Scan for the cell matching the given text and deliver its [X, Y] coordinate at center. 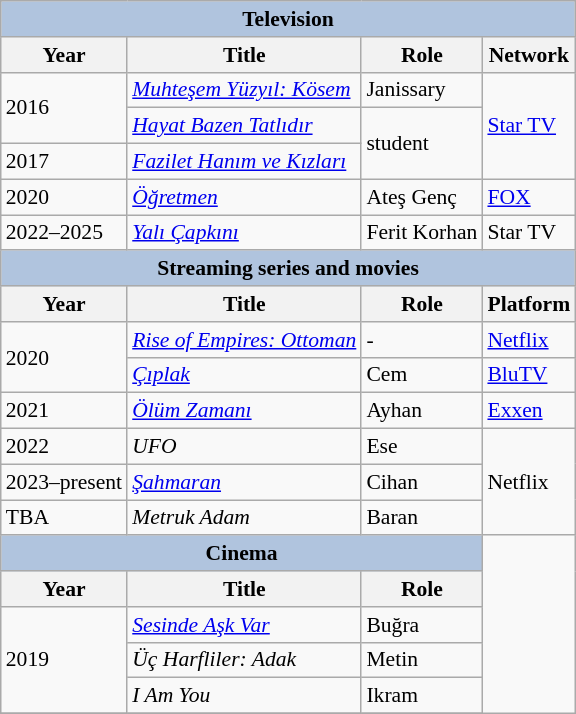
2016 [64, 108]
Ferit Korhan [422, 233]
Ayhan [422, 411]
I Am You [244, 696]
Hayat Bazen Tatlıdır [244, 126]
- [422, 340]
Cinema [242, 554]
Ese [422, 447]
Cem [422, 375]
2017 [64, 162]
Rise of Empires: Ottoman [244, 340]
Ölüm Zamanı [244, 411]
Buğra [422, 625]
Muhteşem Yüzyıl: Kösem [244, 90]
Television [288, 19]
Şahmaran [244, 482]
Fazilet Hanım ve Kızları [244, 162]
2021 [64, 411]
Janissary [422, 90]
Streaming series and movies [288, 269]
Yalı Çapkını [244, 233]
Ateş Genç [422, 197]
Network [528, 55]
UFO [244, 447]
Metin [422, 660]
Çıplak [244, 375]
2022–2025 [64, 233]
Sesinde Aşk Var [244, 625]
Öğretmen [244, 197]
TBA [64, 518]
2023–present [64, 482]
Üç Harfliler: Adak [244, 660]
2019 [64, 660]
FOX [528, 197]
BluTV [528, 375]
Baran [422, 518]
Cihan [422, 482]
student [422, 144]
Ikram [422, 696]
Exxen [528, 411]
2022 [64, 447]
Platform [528, 304]
Metruk Adam [244, 518]
